Return [x, y] of the center of cell containing provided text 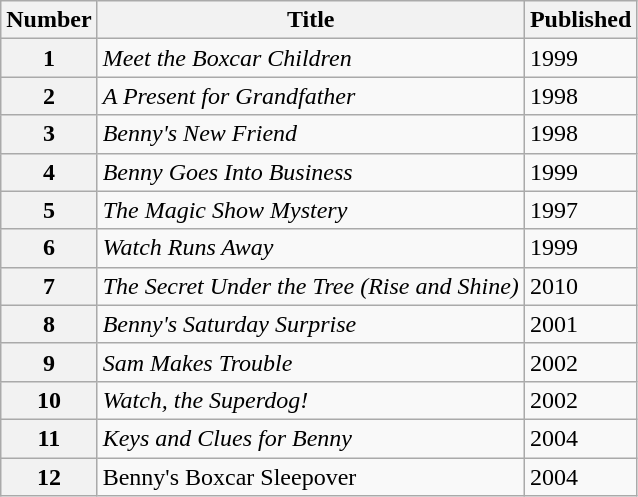
2010 [580, 286]
A Present for Grandfather [310, 96]
3 [49, 134]
11 [49, 438]
The Secret Under the Tree (Rise and Shine) [310, 286]
7 [49, 286]
1997 [580, 210]
Watch Runs Away [310, 248]
1 [49, 58]
2 [49, 96]
Sam Makes Trouble [310, 362]
10 [49, 400]
Title [310, 20]
Meet the Boxcar Children [310, 58]
5 [49, 210]
12 [49, 477]
6 [49, 248]
2001 [580, 324]
4 [49, 172]
Published [580, 20]
Benny's Boxcar Sleepover [310, 477]
Benny Goes Into Business [310, 172]
9 [49, 362]
Benny's Saturday Surprise [310, 324]
Keys and Clues for Benny [310, 438]
Number [49, 20]
Benny's New Friend [310, 134]
The Magic Show Mystery [310, 210]
8 [49, 324]
Watch, the Superdog! [310, 400]
